Pinpoint the cell where the given text exists, returning its [X, Y] midpoint coordinate. 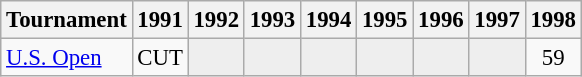
1991 [160, 20]
1992 [216, 20]
59 [553, 58]
1996 [441, 20]
1994 [328, 20]
1995 [385, 20]
1998 [553, 20]
1993 [272, 20]
1997 [497, 20]
U.S. Open [66, 58]
Tournament [66, 20]
CUT [160, 58]
